Extract the [X, Y] coordinate from the center of the cell holding the provided text.  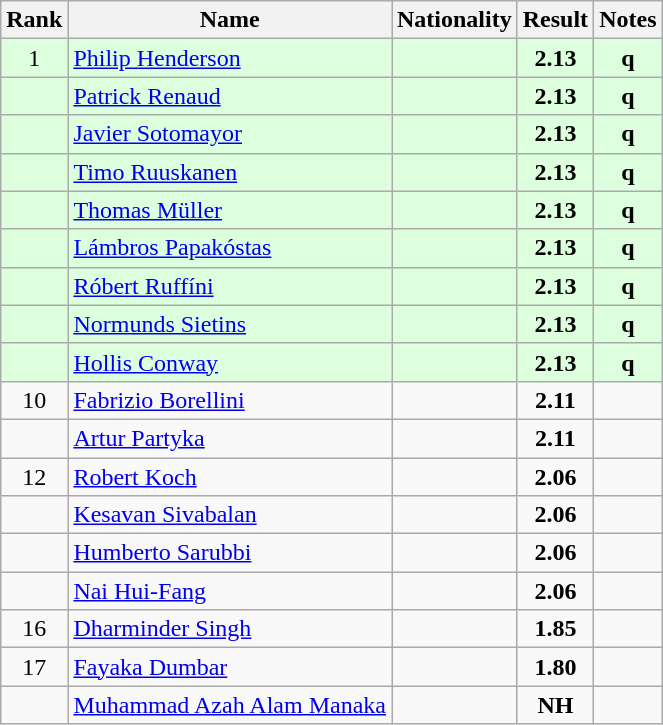
Hollis Conway [230, 362]
Fayaka Dumbar [230, 667]
NH [555, 705]
Javier Sotomayor [230, 134]
Nai Hui-Fang [230, 591]
1 [34, 58]
Name [230, 20]
Lámbros Papakóstas [230, 248]
Timo Ruuskanen [230, 172]
Normunds Sietins [230, 324]
Patrick Renaud [230, 96]
16 [34, 629]
1.80 [555, 667]
Rank [34, 20]
1.85 [555, 629]
Robert Koch [230, 477]
Muhammad Azah Alam Manaka [230, 705]
Dharminder Singh [230, 629]
Result [555, 20]
Kesavan Sivabalan [230, 515]
10 [34, 400]
Artur Partyka [230, 438]
Notes [628, 20]
Humberto Sarubbi [230, 553]
Thomas Müller [230, 210]
Fabrizio Borellini [230, 400]
17 [34, 667]
Philip Henderson [230, 58]
Nationality [455, 20]
12 [34, 477]
Róbert Ruffíni [230, 286]
